Provide the (x, y) coordinate of the cell's center where the given text is located.  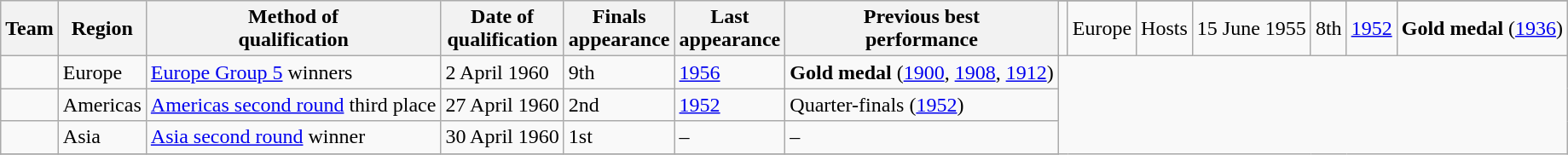
15 June 1955 (1252, 29)
Finalsappearance (619, 29)
2 April 1960 (502, 72)
Americas (102, 105)
8th (1328, 29)
Hosts (1165, 29)
Gold medal (1936) (1482, 29)
Americas second round third place (293, 105)
Asia second round winner (293, 137)
Lastappearance (730, 29)
9th (619, 72)
Quarter-finals (1952) (922, 105)
30 April 1960 (502, 137)
27 April 1960 (502, 105)
2nd (619, 105)
Previous bestperformance (922, 29)
Europe Group 5 winners (293, 72)
Gold medal (1900, 1908, 1912) (922, 72)
Region (102, 29)
Date ofqualification (502, 29)
Asia (102, 137)
Method ofqualification (293, 29)
1st (619, 137)
Team (30, 29)
1956 (730, 72)
